Detect which cell encompasses the target text, then output its (x, y) center coordinate. 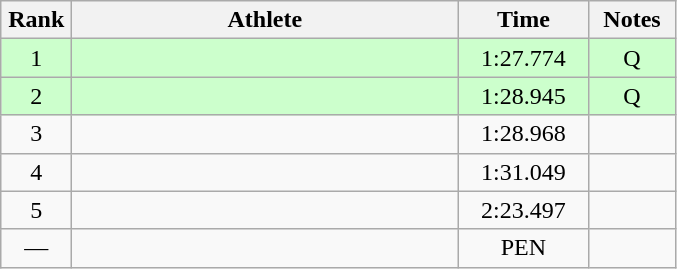
Rank (36, 20)
1 (36, 58)
— (36, 248)
4 (36, 172)
1:31.049 (524, 172)
Time (524, 20)
Notes (632, 20)
PEN (524, 248)
1:27.774 (524, 58)
1:28.945 (524, 96)
2:23.497 (524, 210)
1:28.968 (524, 134)
5 (36, 210)
Athlete (265, 20)
2 (36, 96)
3 (36, 134)
